Output the (x, y) coordinate of the center of the cell containing the given text.  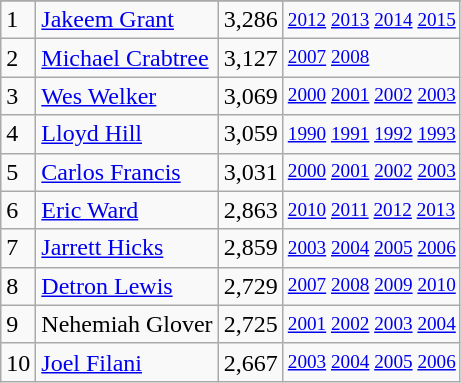
2,859 (250, 248)
10 (18, 362)
2001 2002 2003 2004 (372, 324)
2,725 (250, 324)
3,069 (250, 96)
Lloyd Hill (127, 134)
2007 2008 (372, 58)
1990 1991 1992 1993 (372, 134)
2010 2011 2012 2013 (372, 210)
Michael Crabtree (127, 58)
7 (18, 248)
4 (18, 134)
2012 2013 2014 2015 (372, 20)
Nehemiah Glover (127, 324)
Carlos Francis (127, 172)
Joel Filani (127, 362)
2007 2008 2009 2010 (372, 286)
3,286 (250, 20)
Jakeem Grant (127, 20)
2,729 (250, 286)
Detron Lewis (127, 286)
6 (18, 210)
2,863 (250, 210)
3,127 (250, 58)
Eric Ward (127, 210)
1 (18, 20)
2,667 (250, 362)
2 (18, 58)
3,059 (250, 134)
8 (18, 286)
9 (18, 324)
5 (18, 172)
3 (18, 96)
Wes Welker (127, 96)
3,031 (250, 172)
Jarrett Hicks (127, 248)
